Return (x, y) of the center of cell containing provided text 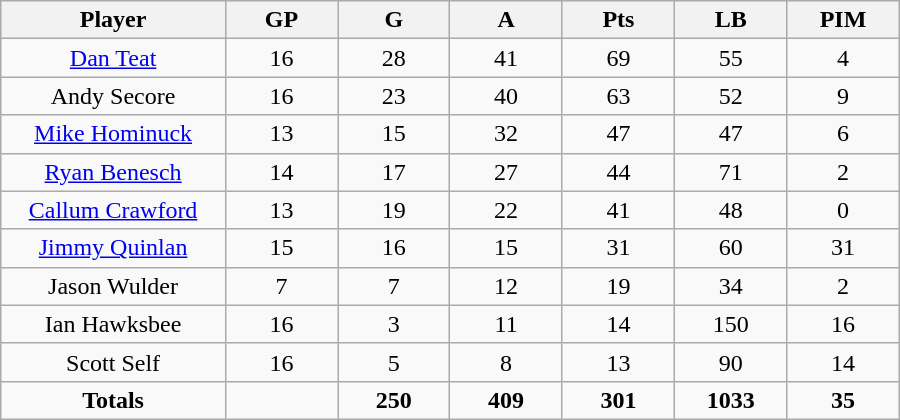
34 (731, 286)
5 (394, 362)
Dan Teat (114, 58)
23 (394, 96)
Pts (618, 20)
Jason Wulder (114, 286)
0 (843, 210)
11 (506, 324)
71 (731, 172)
9 (843, 96)
60 (731, 248)
PIM (843, 20)
69 (618, 58)
LB (731, 20)
48 (731, 210)
Jimmy Quinlan (114, 248)
8 (506, 362)
12 (506, 286)
27 (506, 172)
44 (618, 172)
409 (506, 400)
6 (843, 134)
Totals (114, 400)
Callum Crawford (114, 210)
250 (394, 400)
Mike Hominuck (114, 134)
1033 (731, 400)
Andy Secore (114, 96)
32 (506, 134)
52 (731, 96)
Scott Self (114, 362)
35 (843, 400)
17 (394, 172)
A (506, 20)
Player (114, 20)
22 (506, 210)
GP (281, 20)
Ian Hawksbee (114, 324)
150 (731, 324)
40 (506, 96)
55 (731, 58)
Ryan Benesch (114, 172)
28 (394, 58)
3 (394, 324)
63 (618, 96)
301 (618, 400)
G (394, 20)
4 (843, 58)
90 (731, 362)
